Determine the [X, Y] coordinate at the center of the cell enclosing the given text.  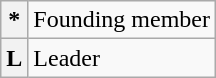
* [14, 20]
Leader [122, 58]
L [14, 58]
Founding member [122, 20]
